Identify which cell holds the provided text, then report its (X, Y) central coordinate. 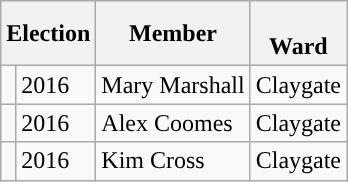
Alex Coomes (173, 123)
Ward (298, 34)
Election (48, 34)
Kim Cross (173, 161)
Mary Marshall (173, 85)
Member (173, 34)
